Determine the (x, y) coordinate at the center of the cell enclosing the given text.  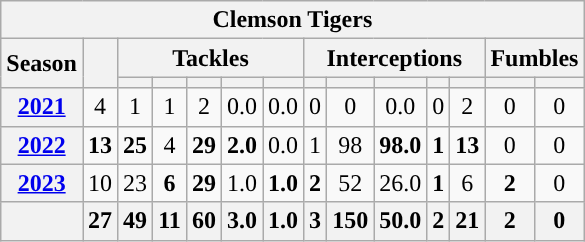
Clemson Tigers (292, 20)
2.0 (242, 145)
10 (100, 183)
150 (350, 221)
50.0 (400, 221)
52 (350, 183)
Interceptions (394, 58)
Season (42, 64)
49 (136, 221)
Tackles (211, 58)
3.0 (242, 221)
11 (170, 221)
26.0 (400, 183)
Fumbles (534, 58)
60 (204, 221)
98.0 (400, 145)
23 (136, 183)
21 (468, 221)
2023 (42, 183)
25 (136, 145)
2022 (42, 145)
2021 (42, 107)
3 (316, 221)
98 (350, 145)
27 (100, 221)
